Detect which cell encompasses the target text, then output its (x, y) center coordinate. 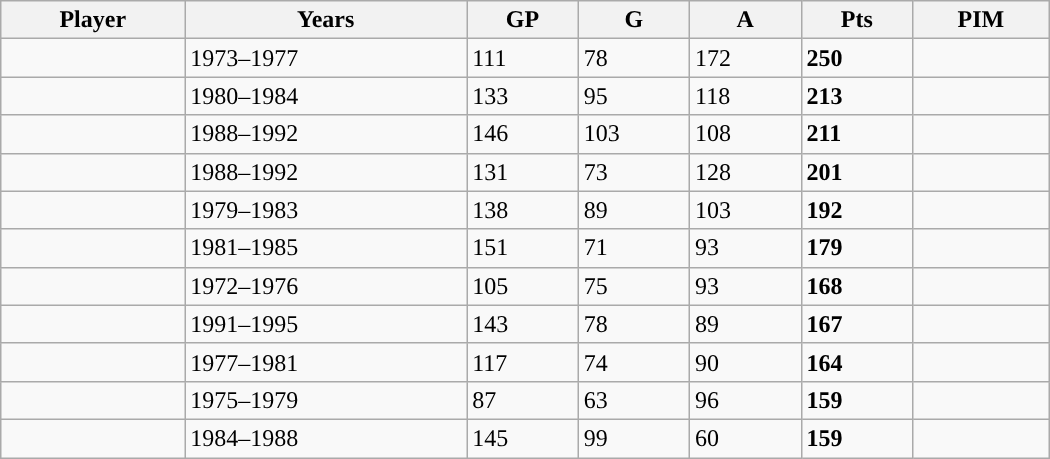
131 (522, 172)
201 (856, 172)
1979–1983 (326, 210)
GP (522, 20)
145 (522, 438)
105 (522, 286)
138 (522, 210)
1975–1979 (326, 400)
151 (522, 248)
1981–1985 (326, 248)
1984–1988 (326, 438)
117 (522, 362)
108 (746, 134)
75 (634, 286)
95 (634, 96)
179 (856, 248)
111 (522, 58)
Player (93, 20)
87 (522, 400)
99 (634, 438)
146 (522, 134)
G (634, 20)
250 (856, 58)
172 (746, 58)
60 (746, 438)
1977–1981 (326, 362)
74 (634, 362)
PIM (980, 20)
96 (746, 400)
63 (634, 400)
1973–1977 (326, 58)
167 (856, 324)
164 (856, 362)
1980–1984 (326, 96)
213 (856, 96)
128 (746, 172)
118 (746, 96)
133 (522, 96)
73 (634, 172)
1991–1995 (326, 324)
71 (634, 248)
Pts (856, 20)
168 (856, 286)
90 (746, 362)
Years (326, 20)
A (746, 20)
211 (856, 134)
1972–1976 (326, 286)
143 (522, 324)
192 (856, 210)
